From the cell containing the given text, extract its center point as [x, y] coordinate. 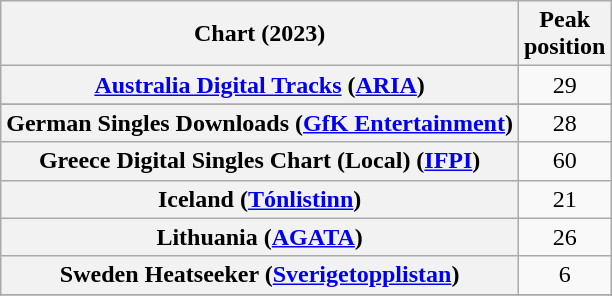
26 [564, 237]
Lithuania (AGATA) [260, 237]
German Singles Downloads (GfK Entertainment) [260, 123]
Peakposition [564, 34]
Iceland (Tónlistinn) [260, 199]
29 [564, 85]
Sweden Heatseeker (Sverigetopplistan) [260, 275]
Australia Digital Tracks (ARIA) [260, 85]
6 [564, 275]
Chart (2023) [260, 34]
60 [564, 161]
21 [564, 199]
28 [564, 123]
Greece Digital Singles Chart (Local) (IFPI) [260, 161]
